For the text-containing cell, return its midpoint in (X, Y) coordinate format. 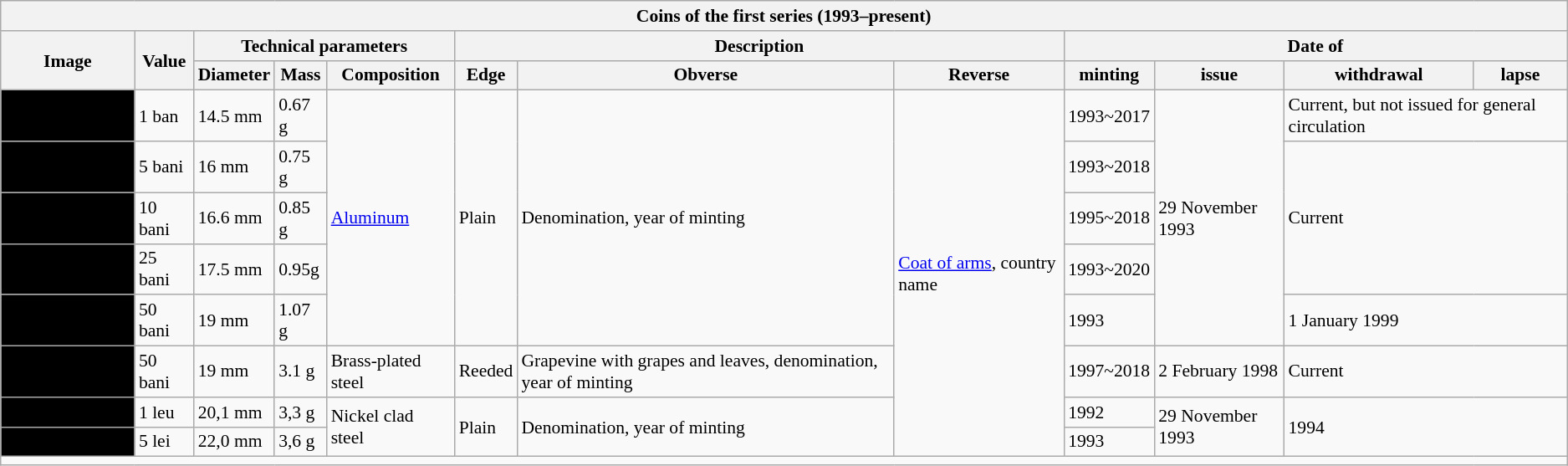
Reeded (487, 371)
1 January 1999 (1426, 321)
1995~2018 (1109, 218)
22,0 mm (234, 442)
Value (164, 60)
lapse (1520, 75)
0.75 g (301, 167)
Diameter (234, 75)
3,6 g (301, 442)
Current, but not issued for general circulation (1426, 115)
10 bani (164, 218)
1992 (1109, 412)
16.6 mm (234, 218)
Brass-plated steel (391, 371)
withdrawal (1380, 75)
Reverse (978, 75)
25 bani (164, 269)
1993~2020 (1109, 269)
Coat of arms, country name (978, 274)
1.07 g (301, 321)
Coins of the first series (1993–present) (784, 16)
17.5 mm (234, 269)
2 February 1998 (1219, 371)
issue (1219, 75)
Technical parameters (324, 46)
20,1 mm (234, 412)
1993~2018 (1109, 167)
Nickel clad steel (391, 427)
Grapevine with grapes and leaves, denomination, year of minting (706, 371)
Date of (1315, 46)
0.85 g (301, 218)
1 ban (164, 115)
14.5 mm (234, 115)
Aluminum (391, 218)
Mass (301, 75)
1993~2017 (1109, 115)
Image (68, 60)
3.1 g (301, 371)
5 lei (164, 442)
Description (759, 46)
5 bani (164, 167)
1997~2018 (1109, 371)
minting (1109, 75)
3,3 g (301, 412)
0.95g (301, 269)
Composition (391, 75)
16 mm (234, 167)
1 leu (164, 412)
Edge (487, 75)
0.67 g (301, 115)
Obverse (706, 75)
1994 (1426, 427)
